Search for the cell housing the specified text and yield its (x, y) center coordinate. 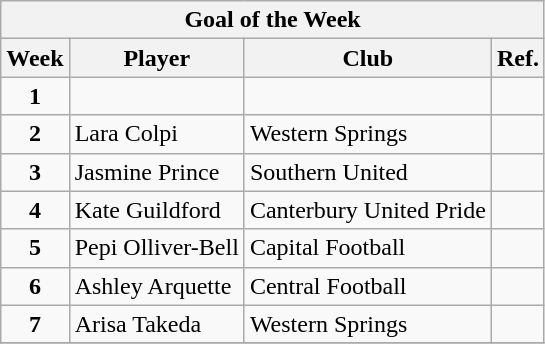
Central Football (368, 286)
Lara Colpi (156, 134)
6 (35, 286)
4 (35, 210)
Capital Football (368, 248)
Player (156, 58)
7 (35, 324)
1 (35, 96)
Kate Guildford (156, 210)
Southern United (368, 172)
5 (35, 248)
Arisa Takeda (156, 324)
2 (35, 134)
Pepi Olliver-Bell (156, 248)
Week (35, 58)
Jasmine Prince (156, 172)
Club (368, 58)
Ref. (518, 58)
Goal of the Week (273, 20)
Ashley Arquette (156, 286)
3 (35, 172)
Canterbury United Pride (368, 210)
